Capture the cell that displays the provided text and extract its [X, Y] central coordinate. 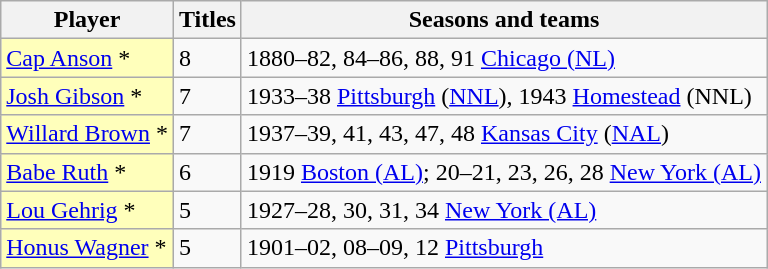
1880–82, 84–86, 88, 91 Chicago (NL) [504, 58]
Josh Gibson * [88, 96]
1927–28, 30, 31, 34 New York (AL) [504, 210]
6 [207, 172]
Cap Anson * [88, 58]
1937–39, 41, 43, 47, 48 Kansas City (NAL) [504, 134]
Honus Wagner * [88, 248]
1901–02, 08–09, 12 Pittsburgh [504, 248]
Titles [207, 20]
1933–38 Pittsburgh (NNL), 1943 Homestead (NNL) [504, 96]
Willard Brown * [88, 134]
8 [207, 58]
Seasons and teams [504, 20]
Player [88, 20]
Lou Gehrig * [88, 210]
1919 Boston (AL); 20–21, 23, 26, 28 New York (AL) [504, 172]
Babe Ruth * [88, 172]
